Detect which cell encompasses the target text, then output its [x, y] center coordinate. 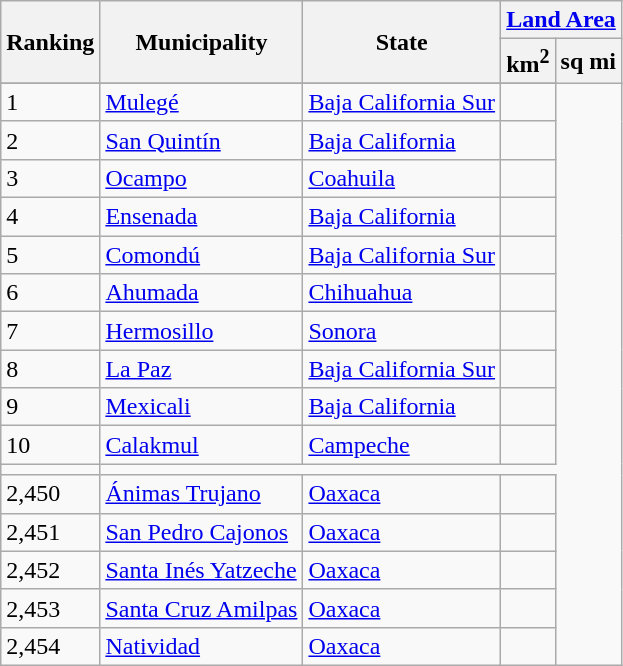
Campeche [402, 445]
Santa Cruz Amilpas [202, 608]
Sonora [402, 331]
7 [50, 331]
2,450 [50, 494]
Ensenada [202, 217]
Coahuila [402, 178]
Ahumada [202, 293]
Chihuahua [402, 293]
9 [50, 407]
Hermosillo [202, 331]
sq mi [588, 62]
km2 [528, 62]
La Paz [202, 369]
3 [50, 178]
2,453 [50, 608]
Ánimas Trujano [202, 494]
Calakmul [202, 445]
4 [50, 217]
Ranking [50, 42]
10 [50, 445]
Mulegé [202, 102]
Municipality [202, 42]
8 [50, 369]
Comondú [202, 255]
2,454 [50, 646]
Ocampo [202, 178]
Natividad [202, 646]
Mexicali [202, 407]
6 [50, 293]
2,452 [50, 570]
State [402, 42]
5 [50, 255]
2,451 [50, 532]
1 [50, 102]
San Quintín [202, 140]
Santa Inés Yatzeche [202, 570]
San Pedro Cajonos [202, 532]
Land Area [562, 20]
2 [50, 140]
